Return the (X, Y) coordinate for the center point of the cell that contains the specified text.  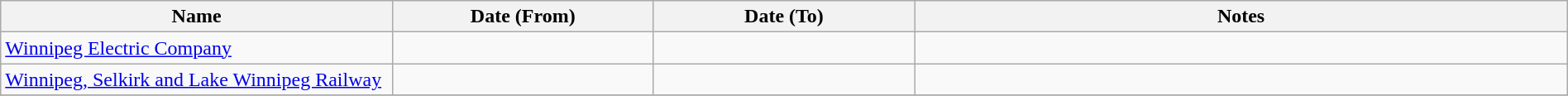
Date (To) (784, 17)
Date (From) (523, 17)
Winnipeg, Selkirk and Lake Winnipeg Railway (197, 79)
Name (197, 17)
Notes (1241, 17)
Winnipeg Electric Company (197, 48)
